Extract the (x, y) coordinate from the center of the cell holding the provided text.  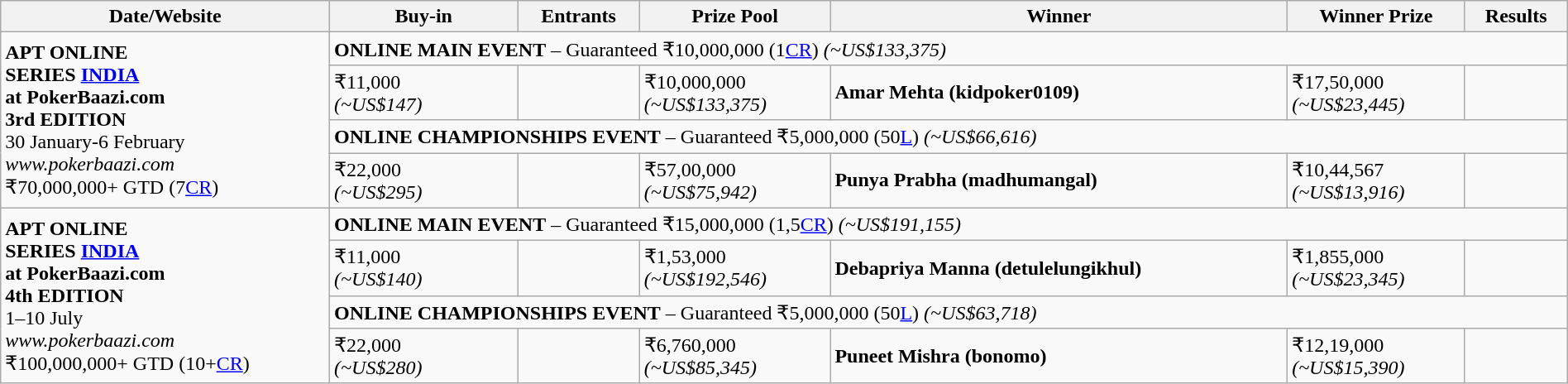
₹22,000(~US$295) (423, 180)
Date/Website (165, 17)
₹1,855,000(~US$23,345) (1376, 268)
Entrants (579, 17)
Punya Prabha (madhumangal) (1059, 180)
ONLINE MAIN EVENT – Guaranteed ₹10,000,000 (1CR) (~US$133,375) (949, 49)
Winner (1059, 17)
ONLINE CHAMPIONSHIPS EVENT – Guaranteed ₹5,000,000 (50L) (~US$66,616) (949, 137)
Debapriya Manna (detulelungikhul) (1059, 268)
Amar Mehta (kidpoker0109) (1059, 93)
Puneet Mishra (bonomo) (1059, 356)
₹10,44,567(~US$13,916) (1376, 180)
Prize Pool (734, 17)
APT ONLINESERIES INDIAat PokerBaazi.com3rd EDITION30 January-6 Februarywww.pokerbaazi.com₹70,000,000+ GTD (7CR) (165, 120)
₹57,00,000(~US$75,942) (734, 180)
₹11,000(~US$140) (423, 268)
Results (1516, 17)
Winner Prize (1376, 17)
₹10,000,000(~US$133,375) (734, 93)
₹12,19,000(~US$15,390) (1376, 356)
₹11,000(~US$147) (423, 93)
Buy-in (423, 17)
₹22,000(~US$280) (423, 356)
ONLINE MAIN EVENT – Guaranteed ₹15,000,000 (1,5CR) (~US$191,155) (949, 224)
₹1,53,000(~US$192,546) (734, 268)
₹6,760,000(~US$85,345) (734, 356)
APT ONLINESERIES INDIAat PokerBaazi.com4th EDITION1–10 Julywww.pokerbaazi.com₹100,000,000+ GTD (10+CR) (165, 295)
₹17,50,000(~US$23,445) (1376, 93)
ONLINE CHAMPIONSHIPS EVENT – Guaranteed ₹5,000,000 (50L) (~US$63,718) (949, 312)
